Determine the (x, y) coordinate at the center of the cell enclosing the given text.  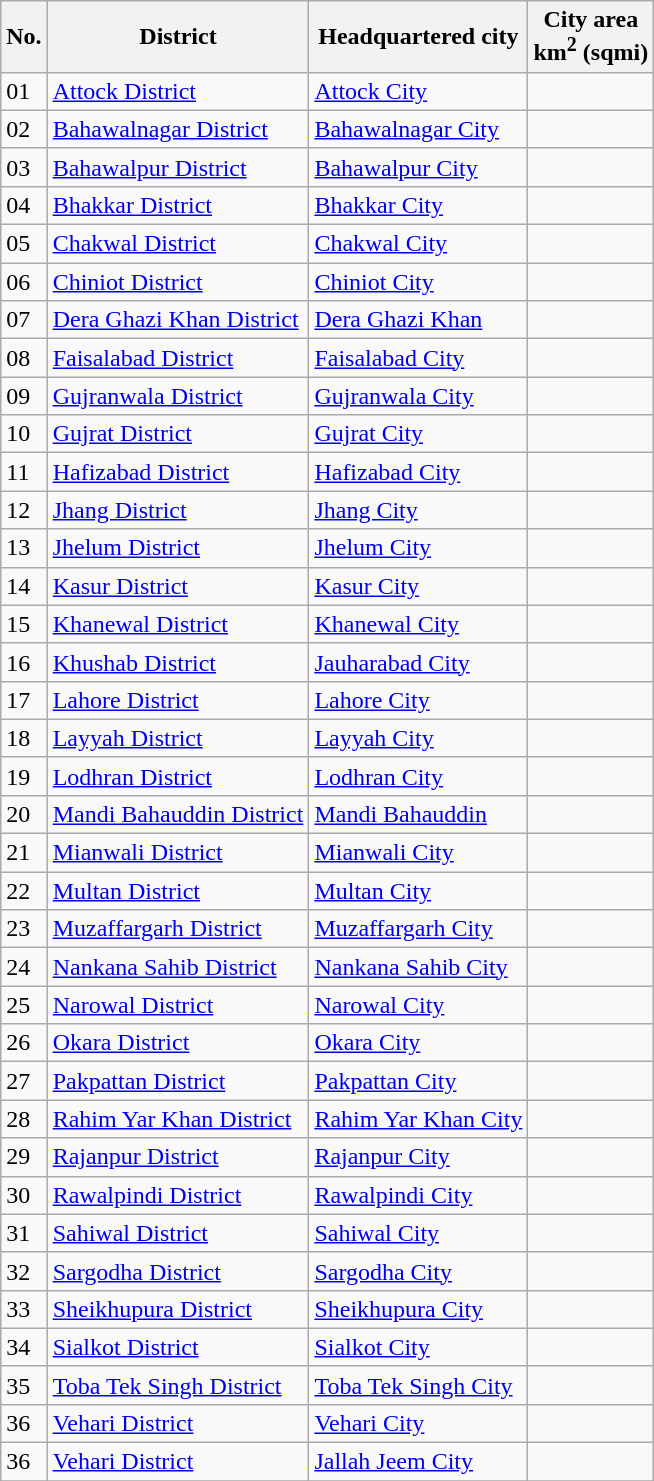
26 (24, 1043)
16 (24, 662)
Mianwali City (418, 853)
Gujrat City (418, 434)
Sahiwal District (178, 1233)
Sheikhupura District (178, 1309)
Bahawalnagar City (418, 129)
07 (24, 320)
24 (24, 967)
Attock City (418, 91)
Muzaffargarh District (178, 929)
12 (24, 510)
Gujranwala District (178, 396)
Kasur City (418, 586)
10 (24, 434)
Jhelum City (418, 548)
Narowal City (418, 1005)
Muzaffargarh City (418, 929)
15 (24, 624)
03 (24, 167)
Mandi Bahauddin (418, 814)
08 (24, 358)
Lahore District (178, 700)
Lodhran City (418, 776)
35 (24, 1385)
32 (24, 1271)
19 (24, 776)
11 (24, 472)
Bhakkar District (178, 205)
Layyah City (418, 738)
District (178, 37)
Multan City (418, 891)
13 (24, 548)
Sialkot City (418, 1347)
Chiniot District (178, 282)
25 (24, 1005)
Vehari City (418, 1423)
Kasur District (178, 586)
Layyah District (178, 738)
34 (24, 1347)
Bahawalpur District (178, 167)
Hafizabad City (418, 472)
02 (24, 129)
Jhang City (418, 510)
17 (24, 700)
28 (24, 1119)
Multan District (178, 891)
09 (24, 396)
Sialkot District (178, 1347)
Headquartered city (418, 37)
Toba Tek Singh District (178, 1385)
Rawalpindi District (178, 1195)
Gujrat District (178, 434)
Sheikhupura City (418, 1309)
City areakm2 (sqmi) (591, 37)
Chakwal City (418, 244)
30 (24, 1195)
Khanewal City (418, 624)
Hafizabad District (178, 472)
Mianwali District (178, 853)
14 (24, 586)
04 (24, 205)
06 (24, 282)
Toba Tek Singh City (418, 1385)
Faisalabad District (178, 358)
Okara City (418, 1043)
01 (24, 91)
Khushab District (178, 662)
29 (24, 1157)
Bahawalnagar District (178, 129)
18 (24, 738)
Nankana Sahib City (418, 967)
22 (24, 891)
Chiniot City (418, 282)
27 (24, 1081)
23 (24, 929)
Rahim Yar Khan District (178, 1119)
Sahiwal City (418, 1233)
Sargodha District (178, 1271)
Bahawalpur City (418, 167)
33 (24, 1309)
05 (24, 244)
Lahore City (418, 700)
Dera Ghazi Khan (418, 320)
Rajanpur District (178, 1157)
Rahim Yar Khan City (418, 1119)
Jhelum District (178, 548)
20 (24, 814)
Gujranwala City (418, 396)
21 (24, 853)
Jhang District (178, 510)
Attock District (178, 91)
31 (24, 1233)
No. (24, 37)
Mandi Bahauddin District (178, 814)
Faisalabad City (418, 358)
Pakpattan City (418, 1081)
Pakpattan District (178, 1081)
Lodhran District (178, 776)
Narowal District (178, 1005)
Rawalpindi City (418, 1195)
Khanewal District (178, 624)
Jallah Jeem City (418, 1462)
Dera Ghazi Khan District (178, 320)
Jauharabad City (418, 662)
Chakwal District (178, 244)
Bhakkar City (418, 205)
Okara District (178, 1043)
Rajanpur City (418, 1157)
Nankana Sahib District (178, 967)
Sargodha City (418, 1271)
